For the text-containing cell, return its midpoint in [X, Y] coordinate format. 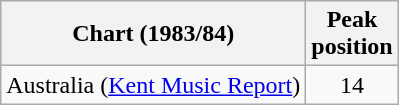
Chart (1983/84) [154, 34]
14 [352, 85]
Australia (Kent Music Report) [154, 85]
Peakposition [352, 34]
